Identify which cell holds the provided text, then report its [X, Y] central coordinate. 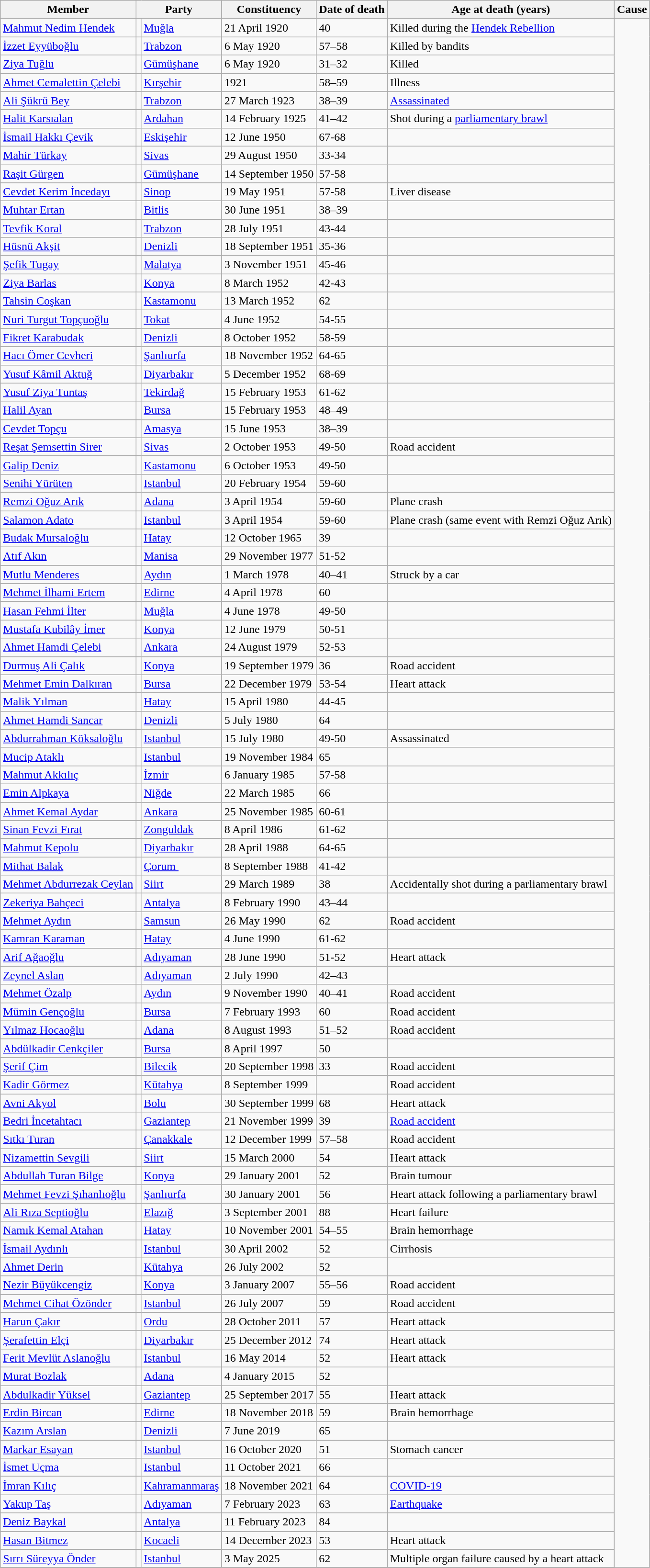
28 July 1951 [269, 228]
55 [352, 1395]
22 December 1979 [269, 684]
8 March 1952 [269, 283]
Muhtar Ertan [68, 210]
14 September 1950 [269, 173]
Mehmet Aydın [68, 921]
Zonguldak [181, 830]
Ferit Mevlüt Aslanoğlu [68, 1358]
53 [352, 1540]
Hacı Ömer Cevheri [68, 356]
Sinan Fevzi Fırat [68, 830]
36 [352, 666]
Emin Alpkaya [68, 793]
Cirrhosis [501, 1249]
Şerif Çim [68, 1066]
4 June 1952 [269, 319]
Ziya Barlas [68, 283]
68-69 [352, 374]
Niğde [181, 793]
Nuri Turgut Topçuoğlu [68, 319]
Malik Yılman [68, 702]
1 March 1978 [269, 575]
63 [352, 1504]
35-36 [352, 247]
68 [352, 1103]
Mehmet İlhami Ertem [68, 593]
20 September 1998 [269, 1066]
14 February 1925 [269, 119]
Mahmut Akkılıç [68, 775]
Remzi Oğuz Arık [68, 501]
Kırşehir [181, 82]
Malatya [181, 265]
Atıf Akın [68, 556]
5 December 1952 [269, 374]
15 April 1980 [269, 702]
1921 [269, 82]
13 March 1952 [269, 301]
54-55 [352, 319]
Ali Şükrü Bey [68, 101]
51–52 [352, 1030]
Arif Ağaoğlu [68, 957]
Ordu [181, 1321]
Namık Kemal Atahan [68, 1230]
Yakup Taş [68, 1504]
58–59 [352, 82]
Date of death [352, 10]
8 April 1997 [269, 1048]
Mucip Ataklı [68, 756]
Sırrı Süreyya Önder [68, 1558]
16 May 2014 [269, 1358]
11 February 2023 [269, 1522]
25 November 1985 [269, 812]
30 June 1951 [269, 210]
28 April 1988 [269, 848]
Reşat Şemsettin Sirer [68, 447]
Brain tumour [501, 1176]
4 June 1978 [269, 611]
Heart attack following a parliamentary brawl [501, 1194]
27 March 1923 [269, 101]
Multiple organ failure caused by a heart attack [501, 1558]
41-42 [352, 866]
Killed by bandits [501, 46]
41–42 [352, 119]
3 January 2007 [269, 1285]
Kahramanmaraş [181, 1486]
Salamon Adato [68, 519]
Plane crash [501, 501]
COVID-19 [501, 1486]
Nizamettin Sevgili [68, 1158]
Durmuş Ali Çalık [68, 666]
67-68 [352, 137]
7 February 1993 [269, 1012]
Abdülkadir Cenkçiler [68, 1048]
Mahmut Kepolu [68, 848]
Mutlu Menderes [68, 575]
Mehmet Fevzi Şıhanlıoğlu [68, 1194]
Kocaeli [181, 1540]
Party [179, 10]
30 January 2001 [269, 1194]
33 [352, 1066]
52-53 [352, 647]
Markar Esayan [68, 1449]
Galip Deniz [68, 465]
11 October 2021 [269, 1467]
31–32 [352, 64]
Çorum [181, 866]
12 June 1950 [269, 137]
25 December 2012 [269, 1340]
38 [352, 884]
Zekeriya Bahçeci [68, 902]
Earthquake [501, 1504]
43–44 [352, 902]
İsmet Uçma [68, 1467]
Mahir Türkay [68, 155]
8 September 1988 [269, 866]
14 December 2023 [269, 1540]
42-43 [352, 283]
Yılmaz Hocaoğlu [68, 1030]
Hasan Fehmi İlter [68, 611]
Senihi Yürüten [68, 483]
Mithat Balak [68, 866]
Stomach cancer [501, 1449]
Cevdet Topçu [68, 429]
26 July 2002 [269, 1267]
Raşit Gürgen [68, 173]
56 [352, 1194]
Bolu [181, 1103]
10 November 2001 [269, 1230]
Abdurrahman Köksaloğlu [68, 738]
Deniz Baykal [68, 1522]
Hüsnü Akşit [68, 247]
29 March 1989 [269, 884]
Şerafettin Elçi [68, 1340]
21 November 1999 [269, 1121]
54 [352, 1158]
57 [352, 1321]
Cevdet Kerim İncedayı [68, 192]
Kazım Arslan [68, 1431]
3 September 2001 [269, 1212]
Member [68, 10]
54–55 [352, 1230]
Struck by a car [501, 575]
18 November 1952 [269, 356]
Illness [501, 82]
Cause [632, 10]
24 August 1979 [269, 647]
12 June 1979 [269, 629]
Şefik Tugay [68, 265]
Harun Çakır [68, 1321]
22 March 1985 [269, 793]
Amasya [181, 429]
Yusuf Ziya Tuntaş [68, 392]
8 September 1999 [269, 1084]
Age at death (years) [501, 10]
Murat Bozlak [68, 1376]
Shot during a parliamentary brawl [501, 119]
Sinop [181, 192]
Ahmet Cemalettin Çelebi [68, 82]
Manisa [181, 556]
İzmir [181, 775]
Accidentally shot during a parliamentary brawl [501, 884]
Liver disease [501, 192]
58-59 [352, 338]
51 [352, 1449]
6 January 1985 [269, 775]
Bedri İncetahtacı [68, 1121]
Ziya Tuğlu [68, 64]
15 June 1953 [269, 429]
48–49 [352, 410]
Eskişehir [181, 137]
Sıtkı Turan [68, 1139]
Erdin Bircan [68, 1413]
40 [352, 28]
Mehmet Cihat Özönder [68, 1303]
Bitlis [181, 210]
60-61 [352, 812]
33-34 [352, 155]
29 January 2001 [269, 1176]
26 July 2007 [269, 1303]
6 October 1953 [269, 465]
29 August 1950 [269, 155]
Mahmut Nedim Hendek [68, 28]
55–56 [352, 1285]
Killed [501, 64]
Abdullah Turan Bilge [68, 1176]
3 May 2025 [269, 1558]
Tekirdağ [181, 392]
50 [352, 1048]
Mümin Gençoğlu [68, 1012]
30 April 2002 [269, 1249]
15 July 1980 [269, 738]
25 September 2017 [269, 1395]
43-44 [352, 228]
28 October 2011 [269, 1321]
18 November 2021 [269, 1486]
Plane crash (same event with Remzi Oğuz Arık) [501, 519]
18 September 1951 [269, 247]
4 April 1978 [269, 593]
Kamran Karaman [68, 939]
Halit Karsıalan [68, 119]
Constituency [269, 10]
7 February 2023 [269, 1504]
8 February 1990 [269, 902]
28 June 1990 [269, 957]
12 December 1999 [269, 1139]
Zeynel Aslan [68, 975]
Mehmet Emin Dalkıran [68, 684]
İzzet Eyyüboğlu [68, 46]
8 August 1993 [269, 1030]
16 October 2020 [269, 1449]
Abdulkadir Yüksel [68, 1395]
Tevfik Koral [68, 228]
Fikret Karabudak [68, 338]
30 September 1999 [269, 1103]
7 June 2019 [269, 1431]
53-54 [352, 684]
50-51 [352, 629]
Killed during the Hendek Rebellion [501, 28]
Ahmet Hamdi Çelebi [68, 647]
20 February 1954 [269, 483]
2 July 1990 [269, 975]
Mehmet Abdurrezak Ceylan [68, 884]
45-46 [352, 265]
Bilecik [181, 1066]
74 [352, 1340]
21 April 1920 [269, 28]
İsmail Aydınlı [68, 1249]
İsmail Hakkı Çevik [68, 137]
5 July 1980 [269, 720]
8 October 1952 [269, 338]
Avni Akyol [68, 1103]
4 January 2015 [269, 1376]
2 October 1953 [269, 447]
Mustafa Kubilây İmer [68, 629]
Ardahan [181, 119]
44-45 [352, 702]
Nezir Büyükcengiz [68, 1285]
15 March 2000 [269, 1158]
9 November 1990 [269, 993]
Tahsin Coşkan [68, 301]
Heart failure [501, 1212]
3 November 1951 [269, 265]
12 October 1965 [269, 538]
88 [352, 1212]
Yusuf Kâmil Aktuğ [68, 374]
Budak Mursaloğlu [68, 538]
Ahmet Kemal Aydar [68, 812]
4 June 1990 [269, 939]
Kadir Görmez [68, 1084]
19 November 1984 [269, 756]
19 May 1951 [269, 192]
42–43 [352, 975]
18 November 2018 [269, 1413]
Tokat [181, 319]
Ali Rıza Septioğlu [68, 1212]
Ahmet Hamdi Sancar [68, 720]
Samsun [181, 921]
Hasan Bitmez [68, 1540]
Ahmet Derin [68, 1267]
Mehmet Özalp [68, 993]
19 September 1979 [269, 666]
84 [352, 1522]
Elazığ [181, 1212]
29 November 1977 [269, 556]
26 May 1990 [269, 921]
8 April 1986 [269, 830]
İmran Kılıç [68, 1486]
Çanakkale [181, 1139]
Halil Ayan [68, 410]
